Detect which cell encompasses the target text, then output its [x, y] center coordinate. 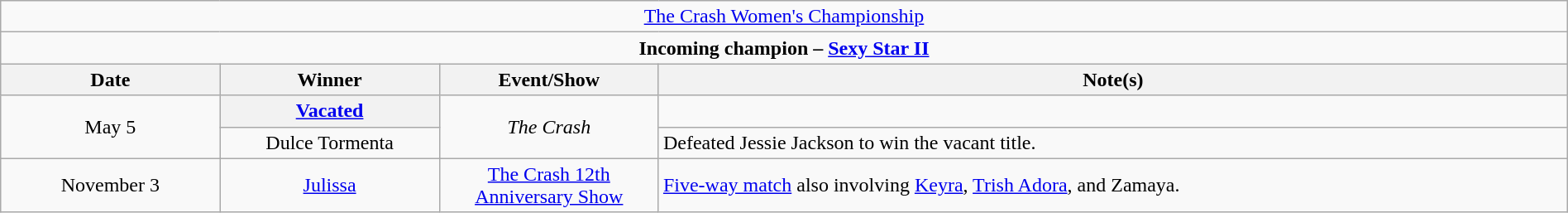
The Crash [549, 127]
The Crash Women's Championship [784, 17]
Note(s) [1113, 80]
May 5 [111, 127]
Winner [329, 80]
Vacated [329, 111]
Event/Show [549, 80]
Date [111, 80]
Defeated Jessie Jackson to win the vacant title. [1113, 143]
Julissa [329, 186]
Dulce Tormenta [329, 143]
Incoming champion – Sexy Star II [784, 48]
November 3 [111, 186]
Five-way match also involving Keyra, Trish Adora, and Zamaya. [1113, 186]
The Crash 12th Anniversary Show [549, 186]
